Return the (X, Y) coordinate for the center point of the cell that contains the specified text.  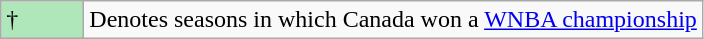
Denotes seasons in which Canada won a WNBA championship (394, 20)
† (42, 20)
